Locate the cell with the specified text and output its (X, Y) center coordinate. 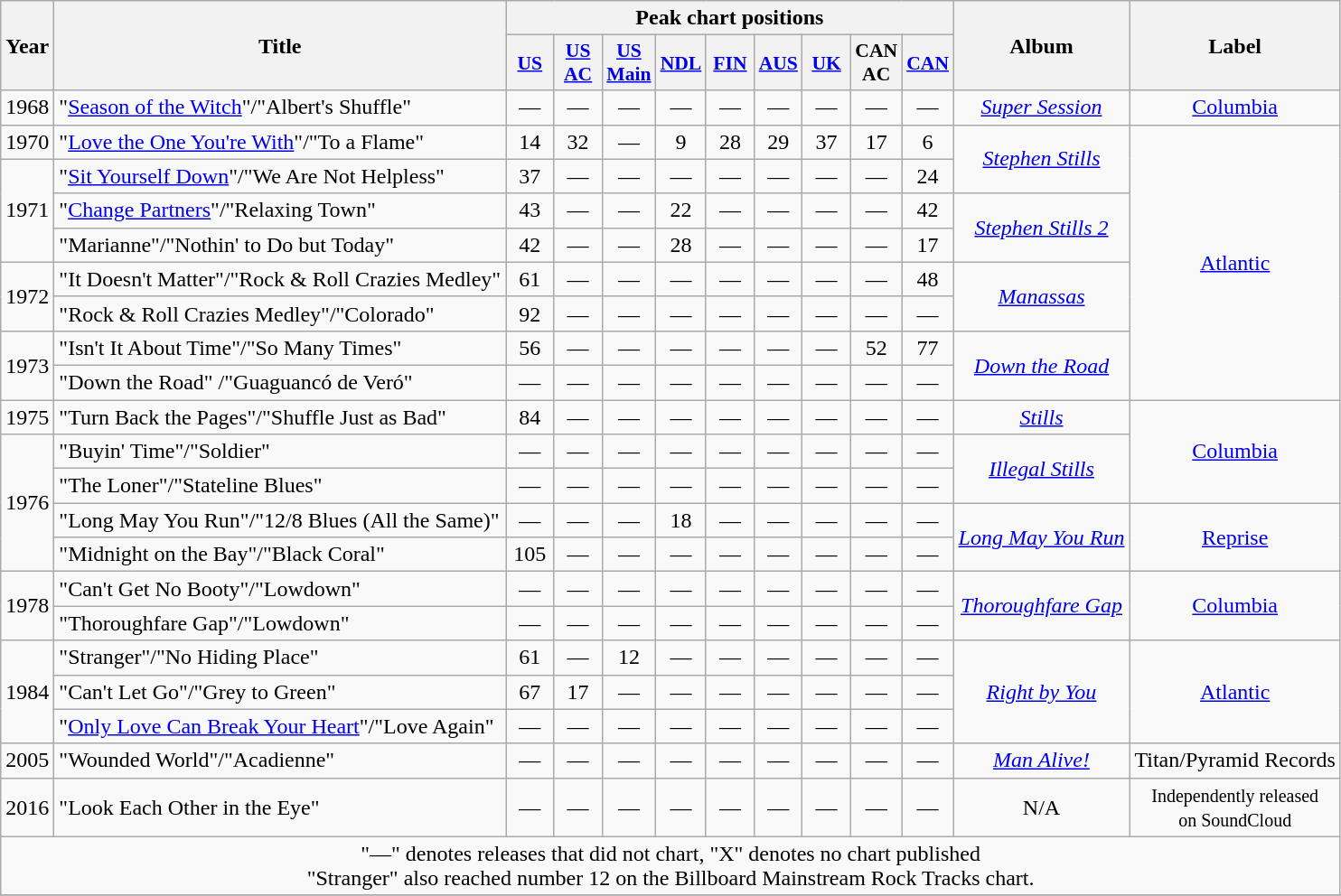
6 (927, 142)
"It Doesn't Matter"/"Rock & Roll Crazies Medley" (280, 279)
"Down the Road" /"Guaguancó de Veró" (280, 382)
"Can't Get No Booty"/"Lowdown" (280, 589)
2005 (27, 761)
18 (681, 520)
"Change Partners"/"Relaxing Town" (280, 210)
"Midnight on the Bay"/"Black Coral" (280, 555)
"Turn Back the Pages"/"Shuffle Just as Bad" (280, 416)
1970 (27, 142)
"Buyin' Time"/"Soldier" (280, 452)
56 (530, 348)
22 (681, 210)
Label (1235, 45)
Stephen Stills 2 (1041, 228)
48 (927, 279)
Down the Road (1041, 365)
Thoroughfare Gap (1041, 606)
CAN AC (877, 63)
AUS (779, 63)
1975 (27, 416)
"Stranger"/"No Hiding Place" (280, 658)
Illegal Stills (1041, 469)
67 (530, 692)
Right by You (1041, 692)
"Sit Yourself Down"/"We Are Not Helpless" (280, 176)
Super Session (1041, 107)
14 (530, 142)
Peak chart positions (730, 18)
N/A (1041, 807)
1976 (27, 503)
77 (927, 348)
Man Alive! (1041, 761)
"Thoroughfare Gap"/"Lowdown" (280, 623)
"Wounded World"/"Acadienne" (280, 761)
52 (877, 348)
NDL (681, 63)
US (530, 63)
Independently releasedon SoundCloud (1235, 807)
"Rock & Roll Crazies Medley"/"Colorado" (280, 313)
"Love the One You're With"/"To a Flame" (280, 142)
Year (27, 45)
US AC (578, 63)
Long May You Run (1041, 537)
Reprise (1235, 537)
Title (280, 45)
Titan/Pyramid Records (1235, 761)
"Long May You Run"/"12/8 Blues (All the Same)" (280, 520)
1978 (27, 606)
"Marianne"/"Nothin' to Do but Today" (280, 245)
"Only Love Can Break Your Heart"/"Love Again" (280, 726)
92 (530, 313)
1971 (27, 210)
"Isn't It About Time"/"So Many Times" (280, 348)
2016 (27, 807)
"Season of the Witch"/"Albert's Shuffle" (280, 107)
84 (530, 416)
"The Loner"/"Stateline Blues" (280, 486)
Manassas (1041, 296)
1968 (27, 107)
Stephen Stills (1041, 159)
105 (530, 555)
1972 (27, 296)
43 (530, 210)
UK (826, 63)
"Look Each Other in the Eye" (280, 807)
FIN (730, 63)
1973 (27, 365)
CAN (927, 63)
24 (927, 176)
29 (779, 142)
32 (578, 142)
1984 (27, 692)
Album (1041, 45)
12 (629, 658)
"Can't Let Go"/"Grey to Green" (280, 692)
US Main (629, 63)
9 (681, 142)
Stills (1041, 416)
